Output the [x, y] coordinate of the center of the cell containing the given text.  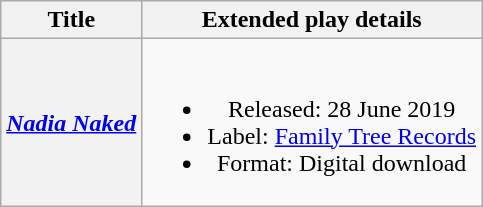
Title [72, 20]
Nadia Naked [72, 122]
Extended play details [312, 20]
Released: 28 June 2019Label: Family Tree RecordsFormat: Digital download [312, 122]
